For the text-containing cell, return its midpoint in (X, Y) coordinate format. 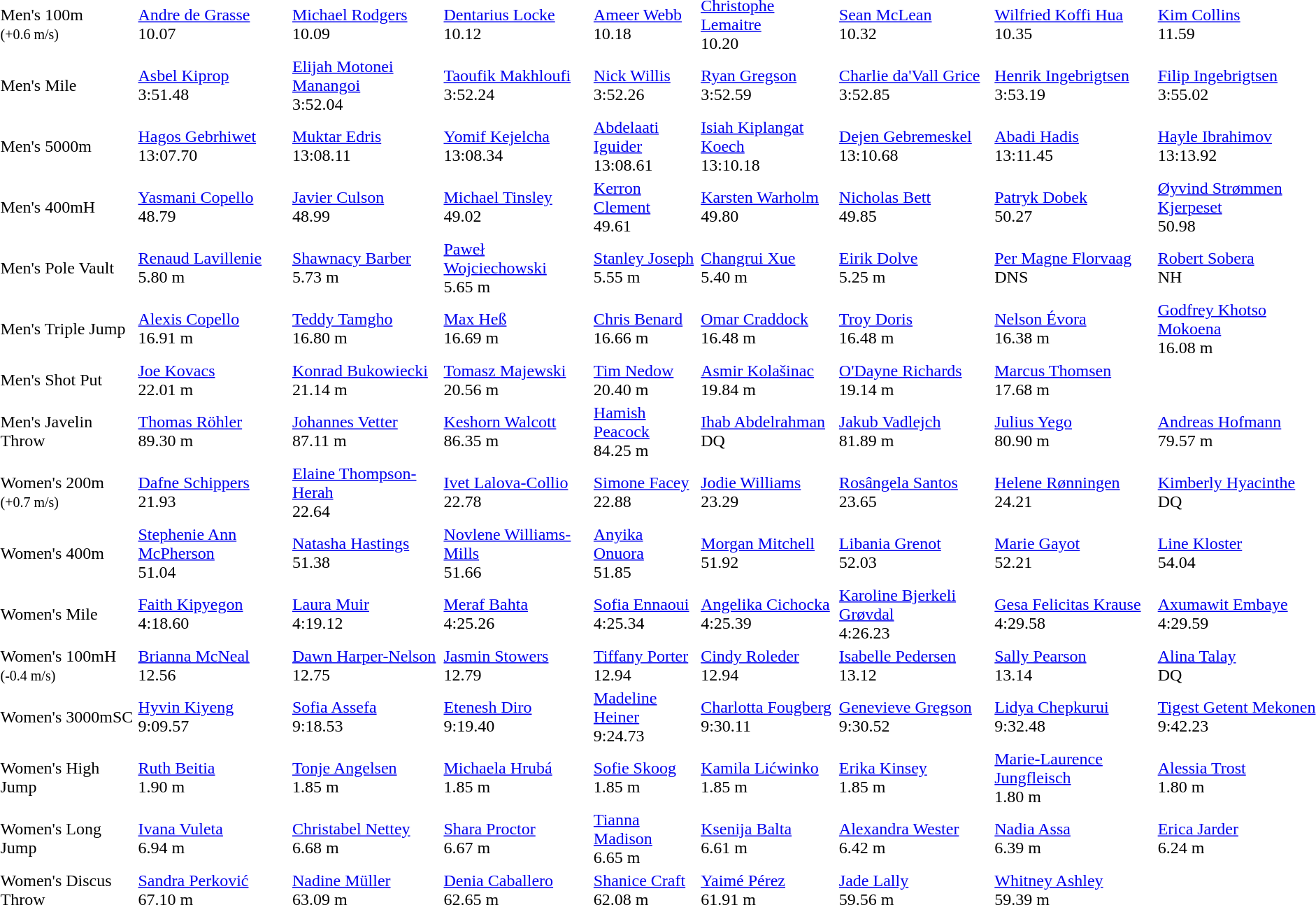
Sofie Skoog 1.85 m (645, 778)
Sofia Ennaoui 4:25.34 (645, 614)
Ihab Abdelrahman DQ (768, 432)
Michael Tinsley 49.02 (516, 207)
Elaine Thompson-Herah 22.64 (366, 492)
Shara Proctor 6.67 m (516, 839)
Laura Muir 4:19.12 (366, 614)
Lidya Chepkurui 9:32.48 (1074, 717)
Michaela Hrubá 1.85 m (516, 778)
Henrik Ingebrigtsen 3:53.19 (1074, 85)
Faith Kipyegon 4:18.60 (213, 614)
Abadi Hadis 13:11.45 (1074, 146)
Tiffany Porter 12.94 (645, 666)
Novlene Williams-Mills 51.66 (516, 553)
Julius Yego 80.90 m (1074, 432)
Genevieve Gregson 9:30.52 (915, 717)
Ruth Beitia 1.90 m (213, 778)
Tomasz Majewski 20.56 m (516, 380)
Taoufik Makhloufi 3:52.24 (516, 85)
Johannes Vetter 87.11 m (366, 432)
Hamish Peacock 84.25 m (645, 432)
Elijah Motonei Manangoi 3:52.04 (366, 85)
Libania Grenot 52.03 (915, 553)
Morgan Mitchell 51.92 (768, 553)
Nadia Assa 6.39 m (1074, 839)
Javier Culson 48.99 (366, 207)
Tim Nedow 20.40 m (645, 380)
Alexis Copello 16.91 m (213, 329)
Konrad Bukowiecki 21.14 m (366, 380)
Nick Willis 3:52.26 (645, 85)
Marie Gayot 52.21 (1074, 553)
Erika Kinsey 1.85 m (915, 778)
Natasha Hastings 51.38 (366, 553)
Jakub Vadlejch 81.89 m (915, 432)
Karoline Bjerkeli Grøvdal 4:26.23 (915, 614)
Simone Facey 22.88 (645, 492)
Teddy Tamgho 16.80 m (366, 329)
Hagos Gebrhiwet 13:07.70 (213, 146)
Sally Pearson 13.14 (1074, 666)
Renaud Lavillenie 5.80 m (213, 268)
Jasmin Stowers 12.79 (516, 666)
Kamila Lićwinko 1.85 m (768, 778)
Alexandra Wester 6.42 m (915, 839)
Nicholas Bett 49.85 (915, 207)
Max Heß 16.69 m (516, 329)
Per Magne Florvaag DNS (1074, 268)
Nelson Évora 16.38 m (1074, 329)
Asmir Kolašinac 19.84 m (768, 380)
Troy Doris 16.48 m (915, 329)
Charlie da'Vall Grice 3:52.85 (915, 85)
Changrui Xue 5.40 m (768, 268)
Paweł Wojciechowski 5.65 m (516, 268)
Etenesh Diro 9:19.40 (516, 717)
Dejen Gebremeskel 13:10.68 (915, 146)
Cindy Roleder 12.94 (768, 666)
Keshorn Walcott 86.35 m (516, 432)
Marie-Laurence Jungfleisch 1.80 m (1074, 778)
Eirik Dolve 5.25 m (915, 268)
Muktar Edris 13:08.11 (366, 146)
Tonje Angelsen 1.85 m (366, 778)
Brianna McNeal 12.56 (213, 666)
Ryan Gregson 3:52.59 (768, 85)
Ksenija Balta 6.61 m (768, 839)
Meraf Bahta 4:25.26 (516, 614)
Marcus Thomsen 17.68 m (1074, 380)
Karsten Warholm 49.80 (768, 207)
Hyvin Kiyeng 9:09.57 (213, 717)
Sofia Assefa 9:18.53 (366, 717)
Dawn Harper-Nelson 12.75 (366, 666)
Anyika Onuora 51.85 (645, 553)
Stephenie Ann McPherson 51.04 (213, 553)
Kerron Clement 49.61 (645, 207)
Ivana Vuleta 6.94 m (213, 839)
Asbel Kiprop 3:51.48 (213, 85)
Stanley Joseph 5.55 m (645, 268)
Ivet Lalova-Collio 22.78 (516, 492)
Joe Kovacs 22.01 m (213, 380)
Isiah Kiplangat Koech 13:10.18 (768, 146)
Omar Craddock 16.48 m (768, 329)
Isabelle Pedersen 13.12 (915, 666)
Shawnacy Barber 5.73 m (366, 268)
Christabel Nettey 6.68 m (366, 839)
Helene Rønningen 24.21 (1074, 492)
Thomas Röhler 89.30 m (213, 432)
Gesa Felicitas Krause 4:29.58 (1074, 614)
Dafne Schippers 21.93 (213, 492)
Yasmani Copello 48.79 (213, 207)
Yomif Kejelcha 13:08.34 (516, 146)
Chris Benard 16.66 m (645, 329)
Charlotta Fougberg 9:30.11 (768, 717)
Abdelaati Iguider 13:08.61 (645, 146)
O'Dayne Richards 19.14 m (915, 380)
Rosângela Santos 23.65 (915, 492)
Madeline Heiner 9:24.73 (645, 717)
Angelika Cichocka 4:25.39 (768, 614)
Jodie Williams 23.29 (768, 492)
Patryk Dobek 50.27 (1074, 207)
Tianna Madison 6.65 m (645, 839)
